For the text-containing cell, return its midpoint in (X, Y) coordinate format. 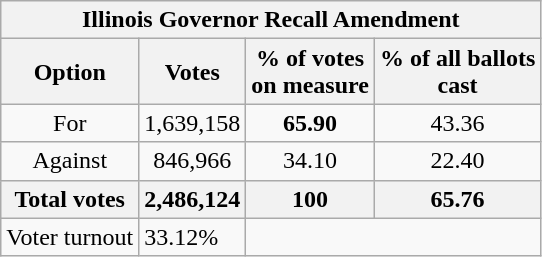
100 (310, 199)
65.76 (457, 199)
22.40 (457, 161)
1,639,158 (192, 123)
34.10 (310, 161)
Illinois Governor Recall Amendment (271, 20)
Option (70, 72)
% of voteson measure (310, 72)
846,966 (192, 161)
Against (70, 161)
43.36 (457, 123)
33.12% (192, 237)
2,486,124 (192, 199)
For (70, 123)
% of all ballotscast (457, 72)
Votes (192, 72)
Voter turnout (70, 237)
65.90 (310, 123)
Total votes (70, 199)
